Scan for the cell matching the given text and deliver its (x, y) coordinate at center. 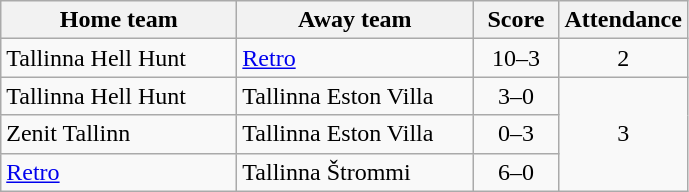
10–3 (516, 58)
6–0 (516, 172)
0–3 (516, 134)
Tallinna Štrommi (355, 172)
Zenit Tallinn (119, 134)
Attendance (623, 20)
Away team (355, 20)
Home team (119, 20)
3 (623, 134)
2 (623, 58)
3–0 (516, 96)
Score (516, 20)
